Detect which cell encompasses the target text, then output its (x, y) center coordinate. 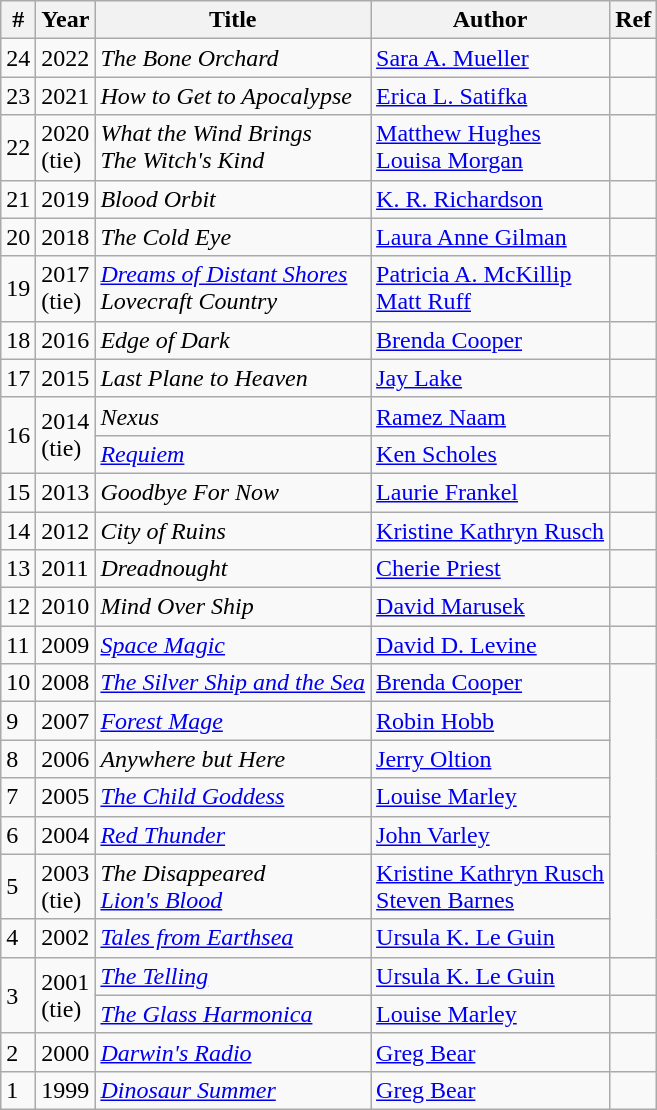
Last Plane to Heaven (233, 378)
Mind Over Ship (233, 607)
20 (18, 237)
John Varley (490, 835)
# (18, 20)
Year (66, 20)
The Child Goddess (233, 797)
2008 (66, 683)
Ramez Naam (490, 416)
2002 (66, 938)
2001(tie) (66, 995)
1 (18, 1090)
4 (18, 938)
Erica L. Satifka (490, 96)
Kristine Kathryn Rusch (490, 531)
2 (18, 1052)
8 (18, 759)
18 (18, 340)
K. R. Richardson (490, 199)
2009 (66, 645)
Jerry Oltion (490, 759)
Kristine Kathryn RuschSteven Barnes (490, 886)
Author (490, 20)
22 (18, 148)
2016 (66, 340)
23 (18, 96)
Goodbye For Now (233, 492)
Red Thunder (233, 835)
2017(tie) (66, 288)
2019 (66, 199)
17 (18, 378)
2022 (66, 58)
City of Ruins (233, 531)
The Bone Orchard (233, 58)
Darwin's Radio (233, 1052)
2018 (66, 237)
Title (233, 20)
2007 (66, 721)
The Cold Eye (233, 237)
Sara A. Mueller (490, 58)
2006 (66, 759)
2013 (66, 492)
Blood Orbit (233, 199)
Dreams of Distant Shores Lovecraft Country (233, 288)
Space Magic (233, 645)
2011 (66, 569)
Patricia A. McKillip Matt Ruff (490, 288)
Dinosaur Summer (233, 1090)
Ref (634, 20)
What the Wind BringsThe Witch's Kind (233, 148)
The Telling (233, 976)
2012 (66, 531)
David D. Levine (490, 645)
10 (18, 683)
19 (18, 288)
2010 (66, 607)
Cherie Priest (490, 569)
2003(tie) (66, 886)
6 (18, 835)
2005 (66, 797)
13 (18, 569)
2004 (66, 835)
Laurie Frankel (490, 492)
12 (18, 607)
21 (18, 199)
Dreadnought (233, 569)
16 (18, 435)
Laura Anne Gilman (490, 237)
2021 (66, 96)
1999 (66, 1090)
15 (18, 492)
Tales from Earthsea (233, 938)
Nexus (233, 416)
Forest Mage (233, 721)
The Glass Harmonica (233, 1014)
9 (18, 721)
Robin Hobb (490, 721)
14 (18, 531)
5 (18, 886)
The DisappearedLion's Blood (233, 886)
3 (18, 995)
2015 (66, 378)
How to Get to Apocalypse (233, 96)
11 (18, 645)
2000 (66, 1052)
2014(tie) (66, 435)
Anywhere but Here (233, 759)
Ken Scholes (490, 454)
Requiem (233, 454)
24 (18, 58)
Jay Lake (490, 378)
David Marusek (490, 607)
7 (18, 797)
2020(tie) (66, 148)
Matthew HughesLouisa Morgan (490, 148)
Edge of Dark (233, 340)
The Silver Ship and the Sea (233, 683)
